Return [x, y] of the center of cell containing provided text 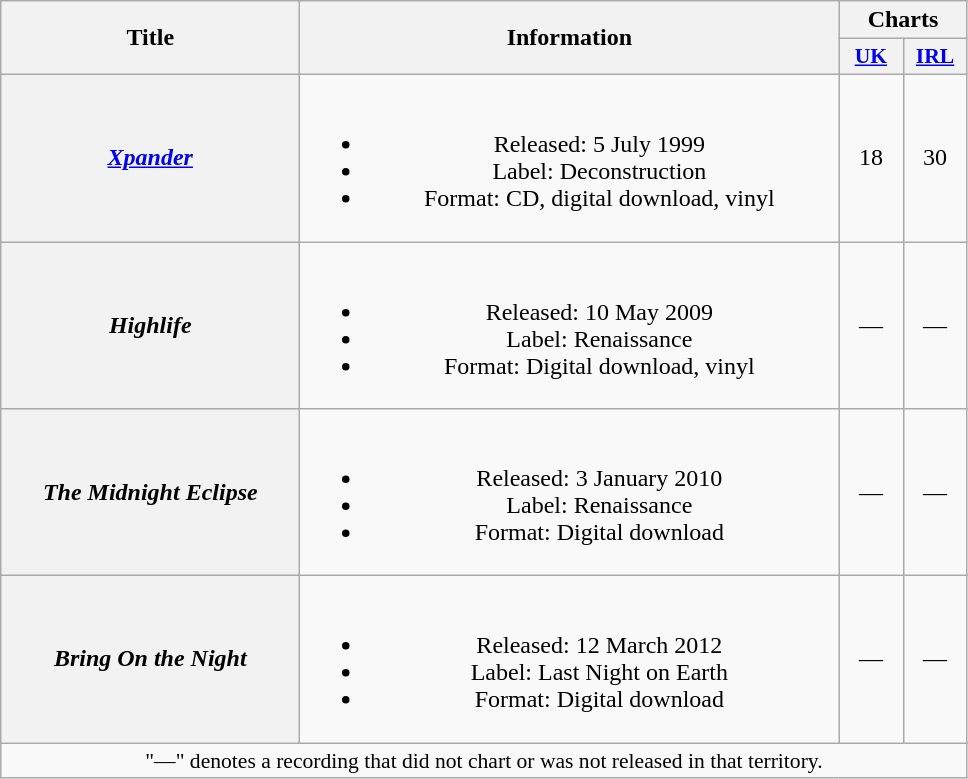
Xpander [150, 158]
The Midnight Eclipse [150, 492]
Released: 12 March 2012Label: Last Night on EarthFormat: Digital download [570, 660]
IRL [935, 57]
18 [871, 158]
Released: 3 January 2010Label: RenaissanceFormat: Digital download [570, 492]
30 [935, 158]
Charts [903, 20]
Bring On the Night [150, 660]
Released: 10 May 2009Label: RenaissanceFormat: Digital download, vinyl [570, 326]
Highlife [150, 326]
Title [150, 38]
UK [871, 57]
Released: 5 July 1999Label: DeconstructionFormat: CD, digital download, vinyl [570, 158]
"—" denotes a recording that did not chart or was not released in that territory. [484, 761]
Information [570, 38]
